Search for the cell housing the specified text and yield its [X, Y] center coordinate. 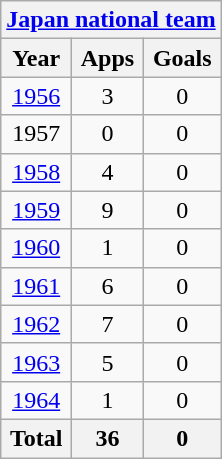
Japan national team [111, 20]
1958 [36, 172]
1964 [36, 400]
1959 [36, 210]
1960 [36, 248]
6 [108, 286]
36 [108, 438]
Apps [108, 58]
7 [108, 324]
1957 [36, 134]
1961 [36, 286]
1962 [36, 324]
3 [108, 96]
1956 [36, 96]
Goals [182, 58]
Year [36, 58]
Total [36, 438]
9 [108, 210]
5 [108, 362]
4 [108, 172]
1963 [36, 362]
